Detect which cell encompasses the target text, then output its [X, Y] center coordinate. 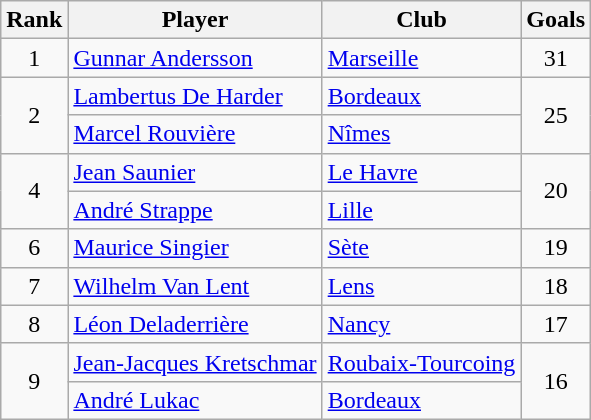
André Lukac [195, 400]
Goals [556, 20]
Nancy [422, 324]
Jean Saunier [195, 172]
Jean-Jacques Kretschmar [195, 362]
Marseille [422, 58]
6 [34, 248]
Roubaix-Tourcoing [422, 362]
20 [556, 191]
7 [34, 286]
25 [556, 115]
Lille [422, 210]
Sète [422, 248]
Maurice Singier [195, 248]
Rank [34, 20]
Nîmes [422, 134]
31 [556, 58]
2 [34, 115]
19 [556, 248]
Lambertus De Harder [195, 96]
Marcel Rouvière [195, 134]
Club [422, 20]
8 [34, 324]
9 [34, 381]
André Strappe [195, 210]
Player [195, 20]
18 [556, 286]
1 [34, 58]
Lens [422, 286]
17 [556, 324]
16 [556, 381]
Le Havre [422, 172]
4 [34, 191]
Léon Deladerrière [195, 324]
Wilhelm Van Lent [195, 286]
Gunnar Andersson [195, 58]
